Provide the [X, Y] coordinate of the cell's center where the given text is located.  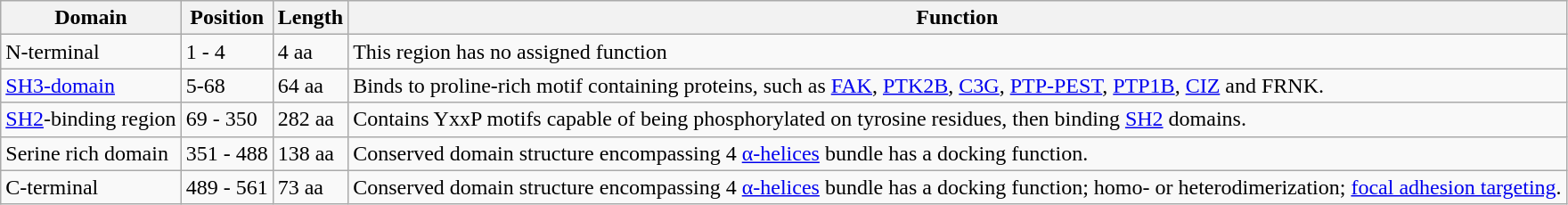
SH3-domain [91, 86]
Conserved domain structure encompassing 4 α-helices bundle has a docking function. [958, 153]
5-68 [226, 86]
Serine rich domain [91, 153]
C-terminal [91, 187]
69 - 350 [226, 119]
Conserved domain structure encompassing 4 α-helices bundle has a docking function; homo- or heterodimerization; focal adhesion targeting. [958, 187]
64 aa [310, 86]
Domain [91, 18]
4 aa [310, 52]
1 - 4 [226, 52]
Binds to proline-rich motif containing proteins, such as FAK, PTK2B, C3G, PTP-PEST, PTP1B, CIZ and FRNK. [958, 86]
138 aa [310, 153]
Position [226, 18]
73 aa [310, 187]
Contains YxxP motifs capable of being phosphorylated on tyrosine residues, then binding SH2 domains. [958, 119]
Length [310, 18]
489 - 561 [226, 187]
Function [958, 18]
282 aa [310, 119]
N-terminal [91, 52]
This region has no assigned function [958, 52]
351 - 488 [226, 153]
SH2-binding region [91, 119]
